Locate the cell with the specified text and output its [X, Y] center coordinate. 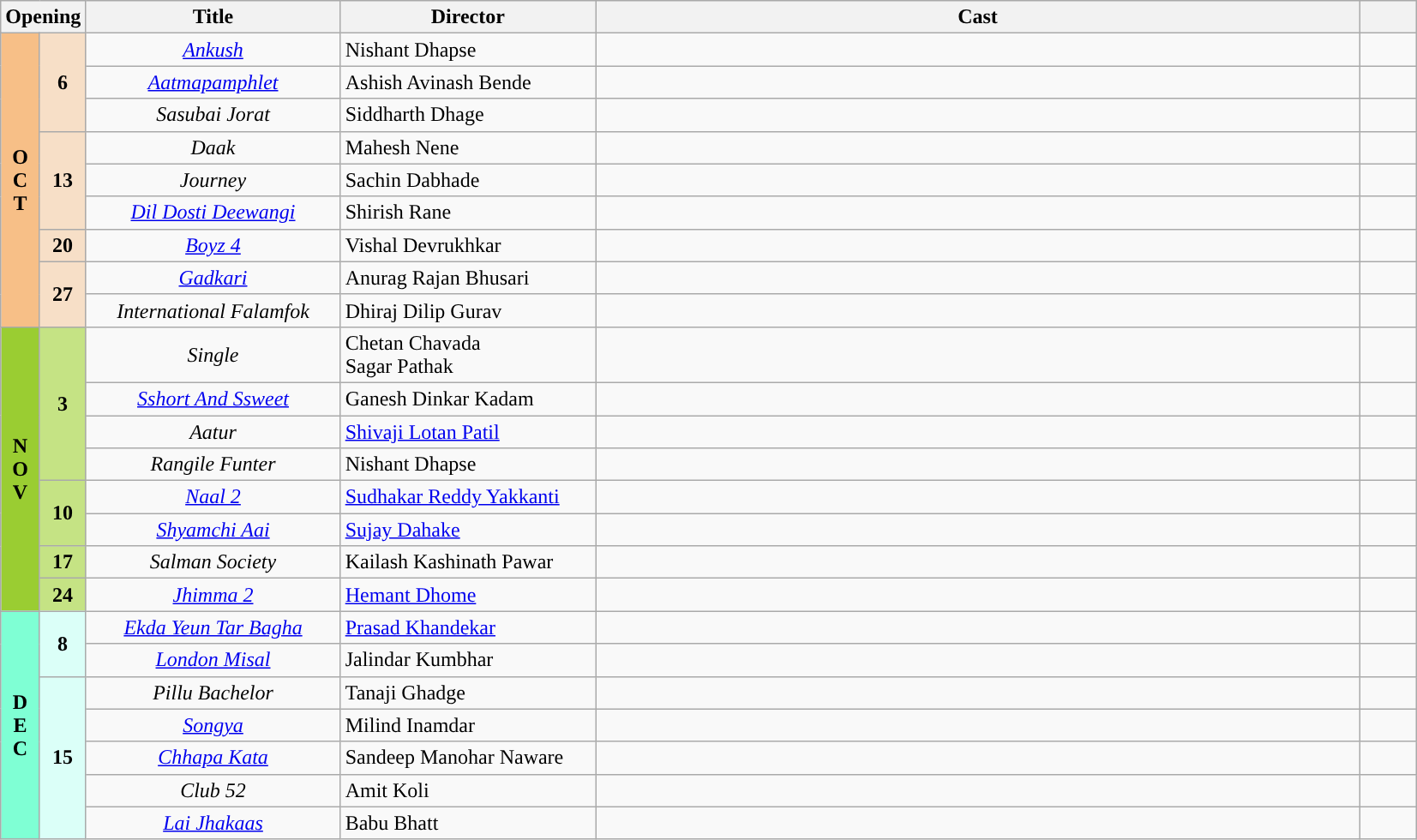
Jhimma 2 [213, 595]
Mahesh Nene [468, 147]
15 [63, 758]
NOV [21, 469]
Babu Bhatt [468, 823]
Ganesh Dinkar Kadam [468, 399]
Lai Jhakaas [213, 823]
8 [63, 644]
DEC [21, 725]
Shyamchi Aai [213, 530]
13 [63, 180]
Sachin Dabhade [468, 180]
Songya [213, 725]
International Falamfok [213, 310]
Tanaji Ghadge [468, 693]
Club 52 [213, 790]
17 [63, 562]
20 [63, 245]
6 [63, 82]
Journey [213, 180]
24 [63, 595]
Vishal Devrukhkar [468, 245]
Anurag Rajan Bhusari [468, 278]
10 [63, 513]
Opening [43, 17]
Rangile Funter [213, 465]
Gadkari [213, 278]
Salman Society [213, 562]
Aatmapamphlet [213, 82]
Ankush [213, 50]
Pillu Bachelor [213, 693]
Sasubai Jorat [213, 115]
Title [213, 17]
Prasad Khandekar [468, 627]
Director [468, 17]
Ashish Avinash Bende [468, 82]
Naal 2 [213, 497]
Boyz 4 [213, 245]
Siddharth Dhage [468, 115]
Dil Dosti Deewangi [213, 213]
Sujay Dahake [468, 530]
Shivaji Lotan Patil [468, 431]
3 [63, 403]
Single [213, 355]
Shirish Rane [468, 213]
Sshort And Ssweet [213, 399]
Daak [213, 147]
Jalindar Kumbhar [468, 660]
Chhapa Kata [213, 758]
Aatur [213, 431]
Cast [977, 17]
Ekda Yeun Tar Bagha [213, 627]
Sudhakar Reddy Yakkanti [468, 497]
Hemant Dhome [468, 595]
27 [63, 294]
OCT [21, 180]
Kailash Kashinath Pawar [468, 562]
Amit Koli [468, 790]
London Misal [213, 660]
Milind Inamdar [468, 725]
Chetan ChavadaSagar Pathak [468, 355]
Sandeep Manohar Naware [468, 758]
Dhiraj Dilip Gurav [468, 310]
